From the cell containing the given text, extract its center point as [X, Y] coordinate. 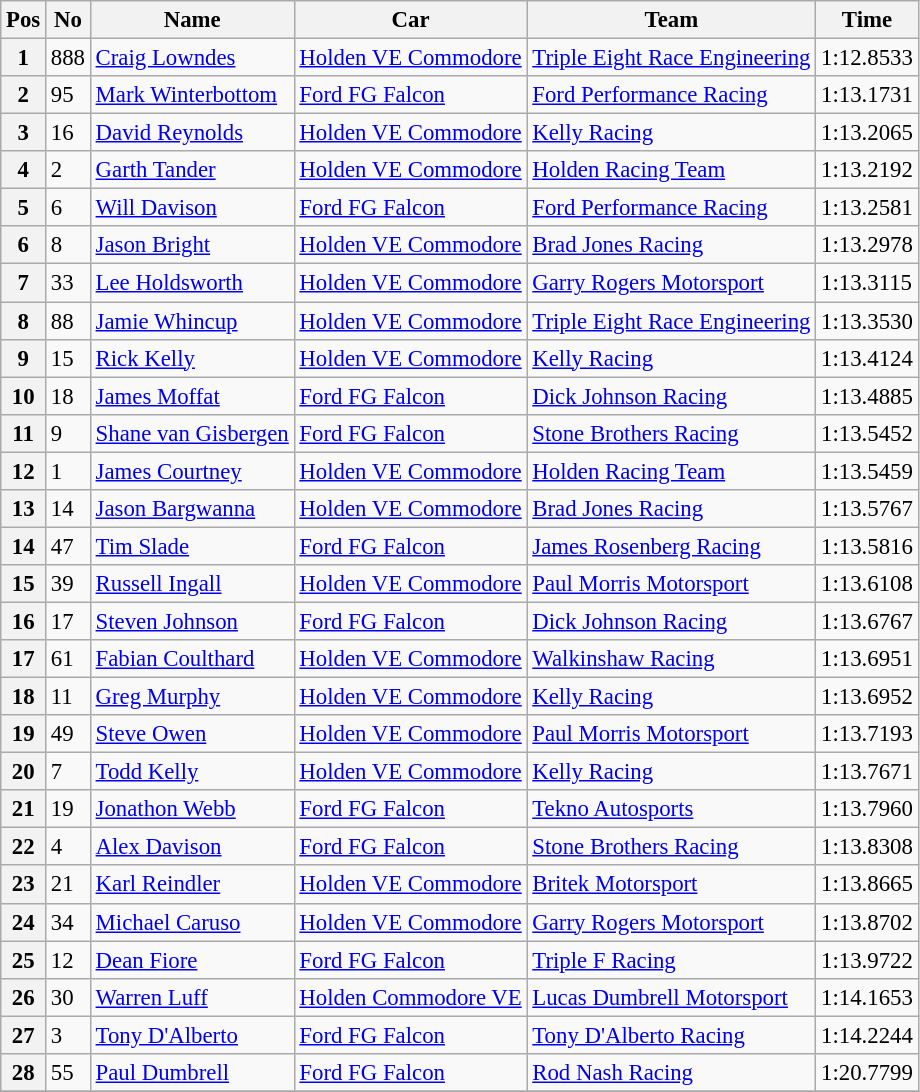
Holden Commodore VE [410, 997]
Rick Kelly [192, 358]
1:14.1653 [867, 997]
1:13.9722 [867, 960]
Garth Tander [192, 170]
1:13.5452 [867, 433]
1:13.7960 [867, 809]
13 [24, 509]
James Courtney [192, 471]
Dean Fiore [192, 960]
24 [24, 922]
David Reynolds [192, 133]
61 [68, 659]
Paul Dumbrell [192, 1073]
Lee Holdsworth [192, 283]
Tim Slade [192, 546]
1:13.2978 [867, 245]
34 [68, 922]
Alex Davison [192, 847]
1:13.7671 [867, 772]
1:13.2581 [867, 208]
5 [24, 208]
1:13.4124 [867, 358]
1:12.8533 [867, 58]
Fabian Coulthard [192, 659]
10 [24, 396]
Russell Ingall [192, 584]
47 [68, 546]
Britek Motorsport [672, 885]
Tony D'Alberto [192, 1035]
25 [24, 960]
Tony D'Alberto Racing [672, 1035]
39 [68, 584]
1:13.7193 [867, 734]
Jason Bargwanna [192, 509]
55 [68, 1073]
No [68, 20]
Tekno Autosports [672, 809]
Karl Reindler [192, 885]
95 [68, 95]
Walkinshaw Racing [672, 659]
1:13.4885 [867, 396]
Team [672, 20]
1:13.6108 [867, 584]
1:14.2244 [867, 1035]
James Moffat [192, 396]
Jonathon Webb [192, 809]
33 [68, 283]
26 [24, 997]
Jamie Whincup [192, 321]
Mark Winterbottom [192, 95]
Will Davison [192, 208]
1:13.2065 [867, 133]
1:13.1731 [867, 95]
Shane van Gisbergen [192, 433]
Michael Caruso [192, 922]
27 [24, 1035]
28 [24, 1073]
1:13.2192 [867, 170]
88 [68, 321]
1:13.6952 [867, 697]
1:13.6767 [867, 621]
Triple F Racing [672, 960]
1:13.8665 [867, 885]
Car [410, 20]
1:13.3115 [867, 283]
Rod Nash Racing [672, 1073]
Time [867, 20]
1:13.8702 [867, 922]
Craig Lowndes [192, 58]
Warren Luff [192, 997]
22 [24, 847]
49 [68, 734]
20 [24, 772]
23 [24, 885]
1:13.5816 [867, 546]
Jason Bright [192, 245]
James Rosenberg Racing [672, 546]
30 [68, 997]
Greg Murphy [192, 697]
1:13.8308 [867, 847]
1:13.5767 [867, 509]
Name [192, 20]
Lucas Dumbrell Motorsport [672, 997]
Pos [24, 20]
1:13.5459 [867, 471]
888 [68, 58]
Steve Owen [192, 734]
Todd Kelly [192, 772]
Steven Johnson [192, 621]
1:20.7799 [867, 1073]
1:13.6951 [867, 659]
1:13.3530 [867, 321]
